Provide the [x, y] coordinate of the cell's center where the given text is located.  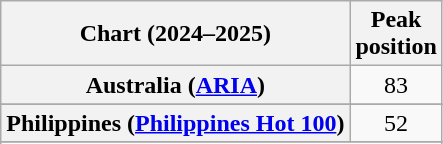
Chart (2024–2025) [176, 34]
Philippines (Philippines Hot 100) [176, 123]
83 [396, 85]
Australia (ARIA) [176, 85]
Peakposition [396, 34]
52 [396, 123]
